Identify which cell holds the provided text, then report its (X, Y) central coordinate. 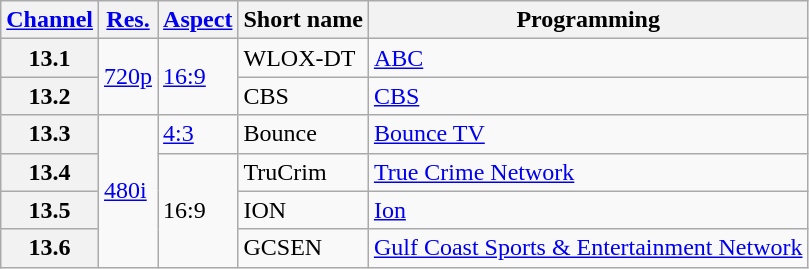
720p (128, 77)
ABC (588, 58)
ION (303, 210)
GCSEN (303, 248)
TruCrim (303, 172)
Short name (303, 20)
Ion (588, 210)
True Crime Network (588, 172)
Res. (128, 20)
WLOX-DT (303, 58)
Programming (588, 20)
Bounce (303, 134)
13.6 (50, 248)
13.1 (50, 58)
Aspect (198, 20)
13.4 (50, 172)
13.3 (50, 134)
4:3 (198, 134)
480i (128, 191)
13.5 (50, 210)
Channel (50, 20)
Gulf Coast Sports & Entertainment Network (588, 248)
Bounce TV (588, 134)
13.2 (50, 96)
